Locate the cell with the specified text and output its [X, Y] center coordinate. 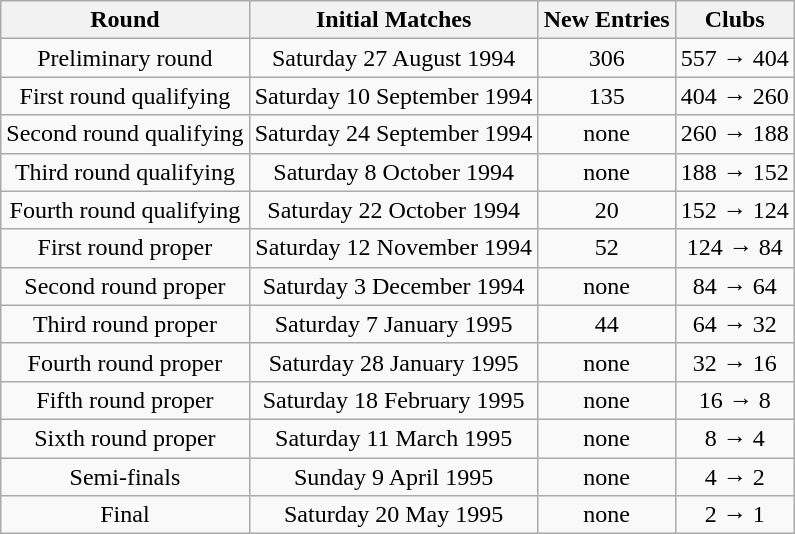
124 → 84 [734, 248]
Preliminary round [125, 58]
52 [606, 248]
Semi-finals [125, 477]
557 → 404 [734, 58]
Third round proper [125, 324]
First round proper [125, 248]
152 → 124 [734, 210]
Saturday 3 December 1994 [394, 286]
Saturday 7 January 1995 [394, 324]
Fourth round qualifying [125, 210]
4 → 2 [734, 477]
Clubs [734, 20]
Sunday 9 April 1995 [394, 477]
Saturday 18 February 1995 [394, 400]
16 → 8 [734, 400]
Second round proper [125, 286]
404 → 260 [734, 96]
260 → 188 [734, 134]
Saturday 20 May 1995 [394, 515]
Saturday 10 September 1994 [394, 96]
Saturday 24 September 1994 [394, 134]
Saturday 22 October 1994 [394, 210]
64 → 32 [734, 324]
Saturday 8 October 1994 [394, 172]
84 → 64 [734, 286]
Final [125, 515]
Saturday 27 August 1994 [394, 58]
135 [606, 96]
Second round qualifying [125, 134]
Sixth round proper [125, 438]
Initial Matches [394, 20]
44 [606, 324]
New Entries [606, 20]
20 [606, 210]
188 → 152 [734, 172]
Third round qualifying [125, 172]
306 [606, 58]
8 → 4 [734, 438]
Round [125, 20]
32 → 16 [734, 362]
Saturday 11 March 1995 [394, 438]
Fourth round proper [125, 362]
Fifth round proper [125, 400]
2 → 1 [734, 515]
First round qualifying [125, 96]
Saturday 12 November 1994 [394, 248]
Saturday 28 January 1995 [394, 362]
